Return [X, Y] of the center of cell containing provided text 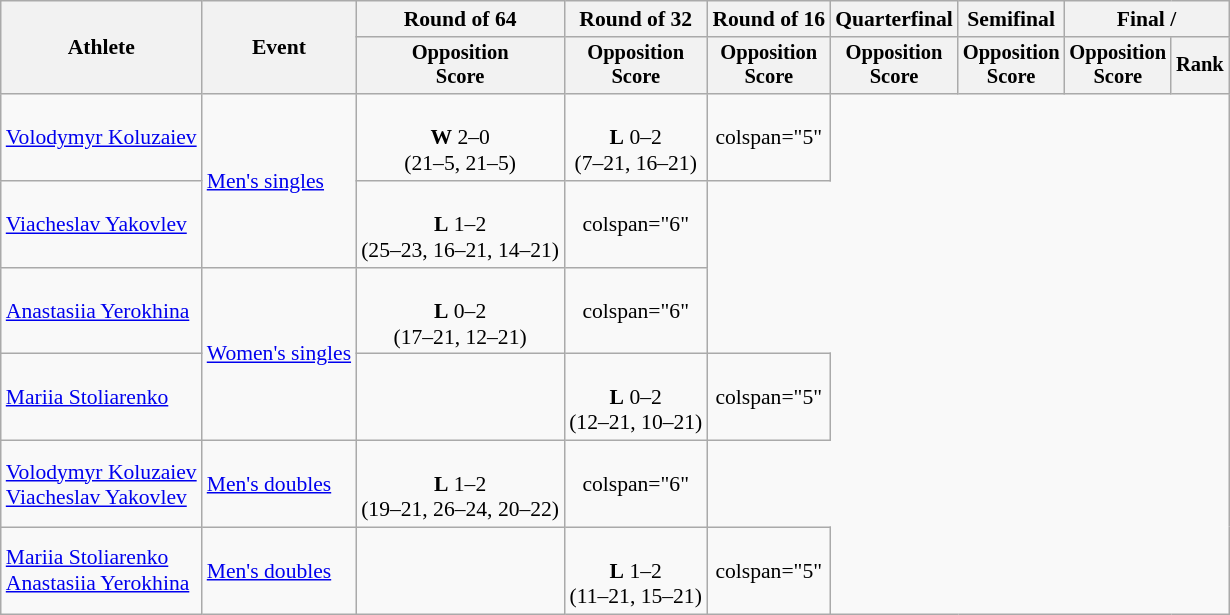
L 1–2(19–21, 26–24, 20–22) [460, 484]
Semifinal [1012, 19]
L 0–2(17–21, 12–21) [460, 312]
Quarterfinal [894, 19]
L 1–2(25–23, 16–21, 14–21) [460, 224]
Anastasiia Yerokhina [102, 312]
L 0–2(7–21, 16–21) [636, 138]
L 0–2(12–21, 10–21) [636, 398]
Event [279, 48]
Women's singles [279, 354]
Athlete [102, 48]
Rank [1200, 66]
Final / [1146, 19]
Mariia Stoliarenko [102, 398]
Round of 16 [768, 19]
Volodymyr KoluzaievViacheslav Yakovlev [102, 484]
Round of 32 [636, 19]
Men's singles [279, 180]
Round of 64 [460, 19]
W 2–0(21–5, 21–5) [460, 138]
Mariia StoliarenkoAnastasiia Yerokhina [102, 572]
L 1–2(11–21, 15–21) [636, 572]
Viacheslav Yakovlev [102, 224]
Volodymyr Koluzaiev [102, 138]
